Extract the [X, Y] coordinate from the center of the cell holding the provided text.  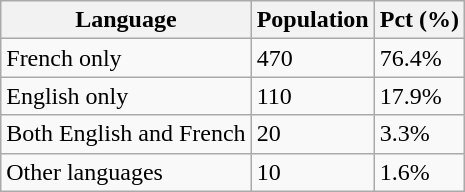
76.4% [419, 58]
17.9% [419, 96]
3.3% [419, 134]
Population [312, 20]
Language [126, 20]
10 [312, 172]
20 [312, 134]
1.6% [419, 172]
Pct (%) [419, 20]
Both English and French [126, 134]
470 [312, 58]
French only [126, 58]
Other languages [126, 172]
110 [312, 96]
English only [126, 96]
